Determine the (X, Y) coordinate at the center of the cell enclosing the given text.  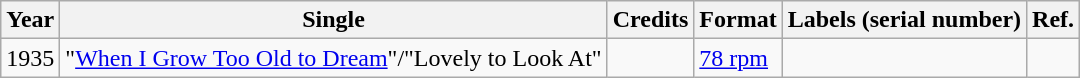
78 rpm (738, 58)
1935 (30, 58)
Credits (650, 20)
Ref. (1054, 20)
Single (334, 20)
Labels (serial number) (904, 20)
Year (30, 20)
Format (738, 20)
"When I Grow Too Old to Dream"/"Lovely to Look At" (334, 58)
